From the cell containing the given text, extract its center point as [x, y] coordinate. 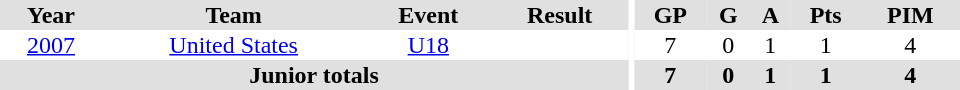
G [728, 15]
PIM [910, 15]
Team [234, 15]
A [770, 15]
2007 [51, 45]
Result [560, 15]
Event [428, 15]
United States [234, 45]
Junior totals [314, 75]
GP [670, 15]
Pts [826, 15]
U18 [428, 45]
Year [51, 15]
